Find where the given text appears and provide that cell's center as (X, Y) coordinate. 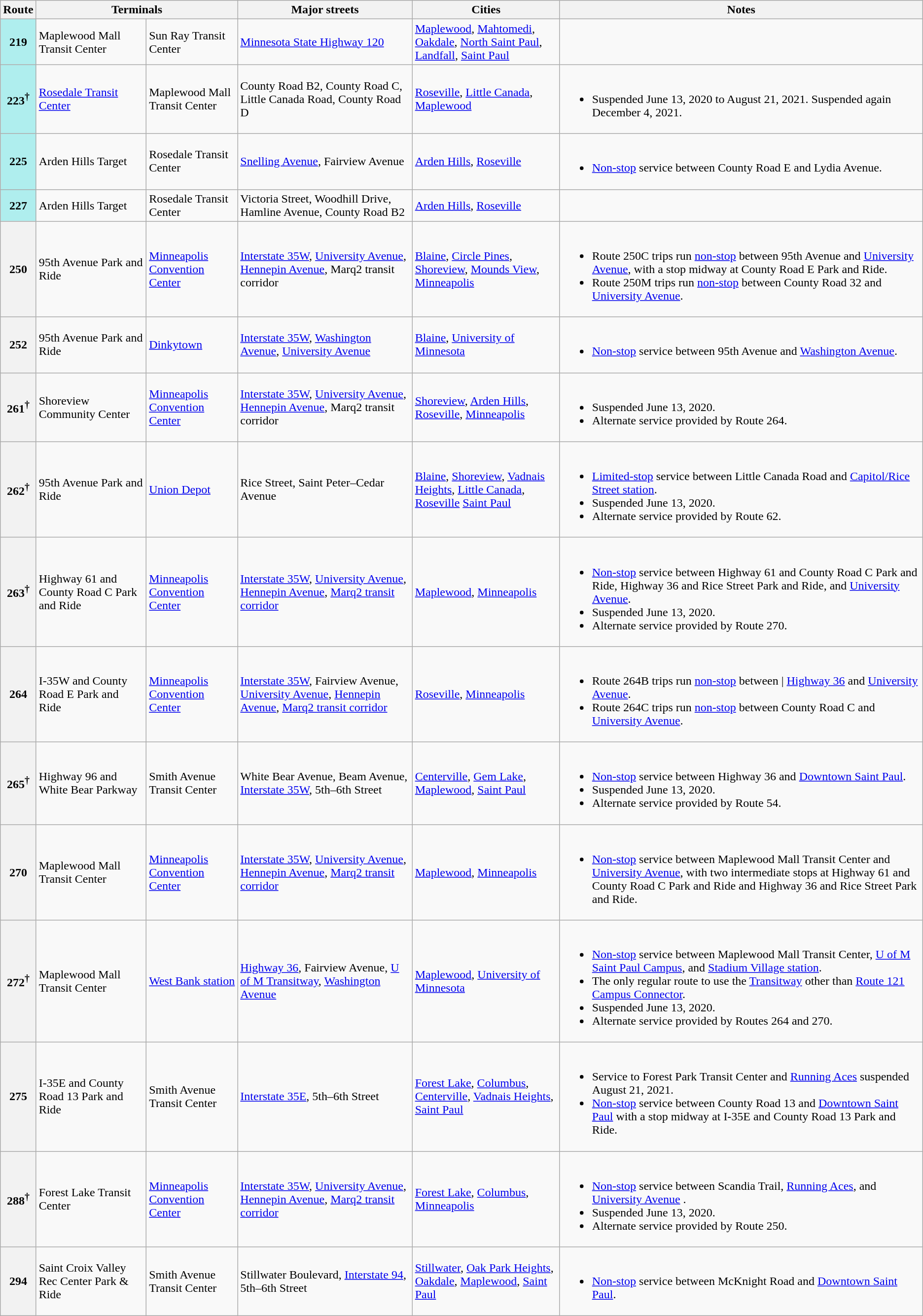
Limited-stop service between Little Canada Road and Capitol/Rice Street station.Suspended June 13, 2020.Alternate service provided by Route 62. (741, 489)
Dinkytown (192, 345)
Union Depot (192, 489)
275 (18, 1097)
Non-stop service between 95th Avenue and Washington Avenue. (741, 345)
Blaine, Circle Pines, Shoreview, Mounds View, Minneapolis (486, 269)
270 (18, 872)
Roseville, Minneapolis (486, 694)
Cities (486, 10)
Suspended June 13, 2020.Alternate service provided by Route 264. (741, 407)
Interstate 35W, Washington Avenue, University Avenue (325, 345)
223† (18, 99)
West Bank station (192, 981)
Route 264B trips run non-stop between | Highway 36 and University Avenue.Route 264C trips run non-stop between County Road C and University Avenue. (741, 694)
272† (18, 981)
White Bear Avenue, Beam Avenue, Interstate 35W, 5th–6th Street (325, 783)
250 (18, 269)
Maplewood, Mahtomedi, Oakdale, North Saint Paul, Landfall, Saint Paul (486, 42)
Suspended June 13, 2020 to August 21, 2021. Suspended again December 4, 2021. (741, 99)
263† (18, 591)
Interstate 35E, 5th–6th Street (325, 1097)
Centerville, Gem Lake, Maplewood, Saint Paul (486, 783)
Blaine, University of Minnesota (486, 345)
Non-stop service between Scandia Trail, Running Aces, and University Avenue .Suspended June 13, 2020.Alternate service provided by Route 250. (741, 1199)
Forest Lake, Columbus, Centerville, Vadnais Heights, Saint Paul (486, 1097)
264 (18, 694)
Rice Street, Saint Peter–Cedar Avenue (325, 489)
Saint Croix Valley Rec Center Park & Ride (91, 1281)
Forest Lake Transit Center (91, 1199)
252 (18, 345)
Highway 96 and White Bear Parkway (91, 783)
Maplewood, University of Minnesota (486, 981)
219 (18, 42)
261† (18, 407)
Highway 36, Fairview Avenue, U of M Transitway, Washington Avenue (325, 981)
Sun Ray Transit Center (192, 42)
Forest Lake, Columbus, Minneapolis (486, 1199)
Victoria Street, Woodhill Drive, Hamline Avenue, County Road B2 (325, 205)
227 (18, 205)
I-35E and County Road 13 Park and Ride (91, 1097)
Interstate 35W, Fairview Avenue, University Avenue, Hennepin Avenue, Marq2 transit corridor (325, 694)
I-35W and County Road E Park and Ride (91, 694)
294 (18, 1281)
Shoreview, Arden Hills, Roseville, Minneapolis (486, 407)
Non-stop service between Highway 36 and Downtown Saint Paul.Suspended June 13, 2020.Alternate service provided by Route 54. (741, 783)
Route (18, 10)
Non-stop service between County Road E and Lydia Avenue. (741, 162)
288† (18, 1199)
Major streets (325, 10)
Stillwater, Oak Park Heights, Oakdale, Maplewood, Saint Paul (486, 1281)
Highway 61 and County Road C Park and Ride (91, 591)
Stillwater Boulevard, Interstate 94, 5th–6th Street (325, 1281)
265† (18, 783)
Snelling Avenue, Fairview Avenue (325, 162)
Shoreview Community Center (91, 407)
Notes (741, 10)
Non-stop service between McKnight Road and Downtown Saint Paul. (741, 1281)
Roseville, Little Canada, Maplewood (486, 99)
County Road B2, County Road C, Little Canada Road, County Road D (325, 99)
Terminals (137, 10)
225 (18, 162)
262† (18, 489)
Blaine, Shoreview, Vadnais Heights, Little Canada, Roseville Saint Paul (486, 489)
Minnesota State Highway 120 (325, 42)
